Detect which cell encompasses the target text, then output its [X, Y] center coordinate. 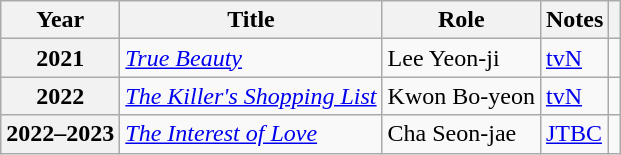
JTBC [574, 134]
Cha Seon-jae [461, 134]
2022 [60, 96]
2021 [60, 58]
Lee Yeon-ji [461, 58]
The Killer's Shopping List [251, 96]
Role [461, 20]
Kwon Bo-yeon [461, 96]
Title [251, 20]
The Interest of Love [251, 134]
Notes [574, 20]
2022–2023 [60, 134]
True Beauty [251, 58]
Year [60, 20]
